Pinpoint the cell where the given text exists, returning its (X, Y) midpoint coordinate. 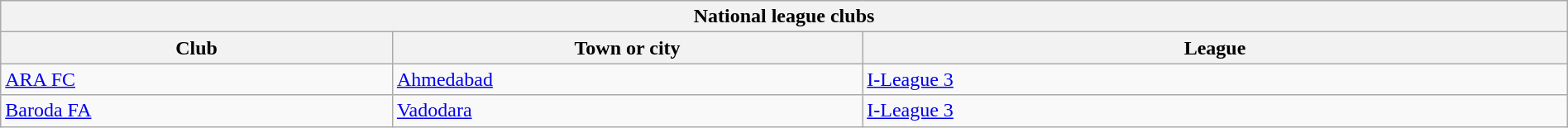
Club (197, 48)
Ahmedabad (627, 79)
Baroda FA (197, 111)
Vadodara (627, 111)
ARA FC (197, 79)
National league clubs (784, 17)
Town or city (627, 48)
League (1216, 48)
